Return the (X, Y) coordinate for the center point of the cell that contains the specified text.  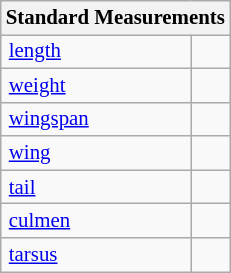
tarsus (96, 255)
Standard Measurements (116, 18)
culmen (96, 221)
length (96, 51)
wingspan (96, 119)
tail (96, 187)
wing (96, 153)
weight (96, 85)
